Search for the cell housing the specified text and yield its [X, Y] center coordinate. 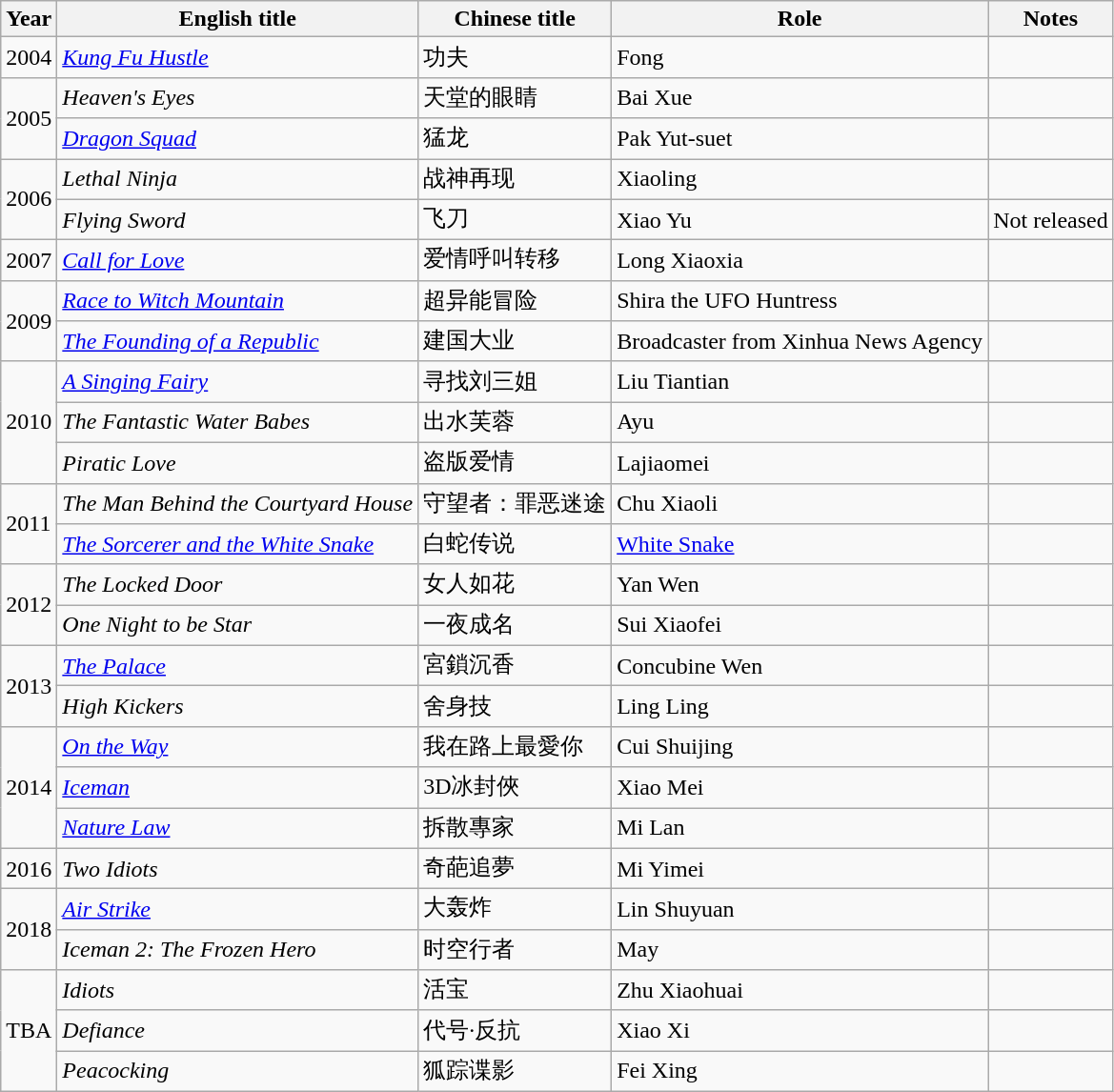
2016 [29, 869]
Race to Witch Mountain [238, 301]
High Kickers [238, 707]
2012 [29, 604]
2011 [29, 524]
爱情呼叫转移 [515, 261]
功夫 [515, 57]
大轰炸 [515, 909]
女人如花 [515, 585]
Chinese title [515, 19]
Role [800, 19]
Flying Sword [238, 219]
Air Strike [238, 909]
Year [29, 19]
2006 [29, 198]
Idiots [238, 991]
The Man Behind the Courtyard House [238, 503]
The Locked Door [238, 585]
2014 [29, 787]
3D冰封俠 [515, 787]
一夜成名 [515, 625]
Broadcaster from Xinhua News Agency [800, 341]
Ling Ling [800, 707]
TBA [29, 1031]
On the Way [238, 747]
Ayu [800, 423]
寻找刘三姐 [515, 381]
Call for Love [238, 261]
Peacocking [238, 1071]
Two Idiots [238, 869]
守望者：罪恶迷途 [515, 503]
May [800, 949]
盗版爱情 [515, 463]
白蛇传说 [515, 545]
Chu Xiaoli [800, 503]
猛龙 [515, 139]
活宝 [515, 991]
2010 [29, 422]
Lin Shuyuan [800, 909]
出水芙蓉 [515, 423]
飞刀 [515, 219]
2007 [29, 261]
Xiao Mei [800, 787]
Dragon Squad [238, 139]
Iceman [238, 787]
Xiaoling [800, 179]
超异能冒险 [515, 301]
拆散專家 [515, 829]
White Snake [800, 545]
Fei Xing [800, 1071]
Lethal Ninja [238, 179]
Not released [1051, 219]
天堂的眼睛 [515, 97]
English title [238, 19]
Mi Lan [800, 829]
Kung Fu Hustle [238, 57]
Piratic Love [238, 463]
Bai Xue [800, 97]
2004 [29, 57]
Xiao Xi [800, 1031]
Mi Yimei [800, 869]
Xiao Yu [800, 219]
时空行者 [515, 949]
Concubine Wen [800, 665]
Cui Shuijing [800, 747]
A Singing Fairy [238, 381]
Sui Xiaofei [800, 625]
战神再现 [515, 179]
Nature Law [238, 829]
The Palace [238, 665]
我在路上最愛你 [515, 747]
2018 [29, 930]
Notes [1051, 19]
2009 [29, 320]
One Night to be Star [238, 625]
The Fantastic Water Babes [238, 423]
Fong [800, 57]
Yan Wen [800, 585]
代号·反抗 [515, 1031]
建国大业 [515, 341]
The Sorcerer and the White Snake [238, 545]
Zhu Xiaohuai [800, 991]
舍身技 [515, 707]
The Founding of a Republic [238, 341]
狐踪谍影 [515, 1071]
Pak Yut-suet [800, 139]
Lajiaomei [800, 463]
奇葩追夢 [515, 869]
宮鎖沉香 [515, 665]
Heaven's Eyes [238, 97]
2005 [29, 118]
Liu Tiantian [800, 381]
Shira the UFO Huntress [800, 301]
Iceman 2: The Frozen Hero [238, 949]
Defiance [238, 1031]
2013 [29, 686]
Long Xiaoxia [800, 261]
